Return [x, y] of the center of cell containing provided text 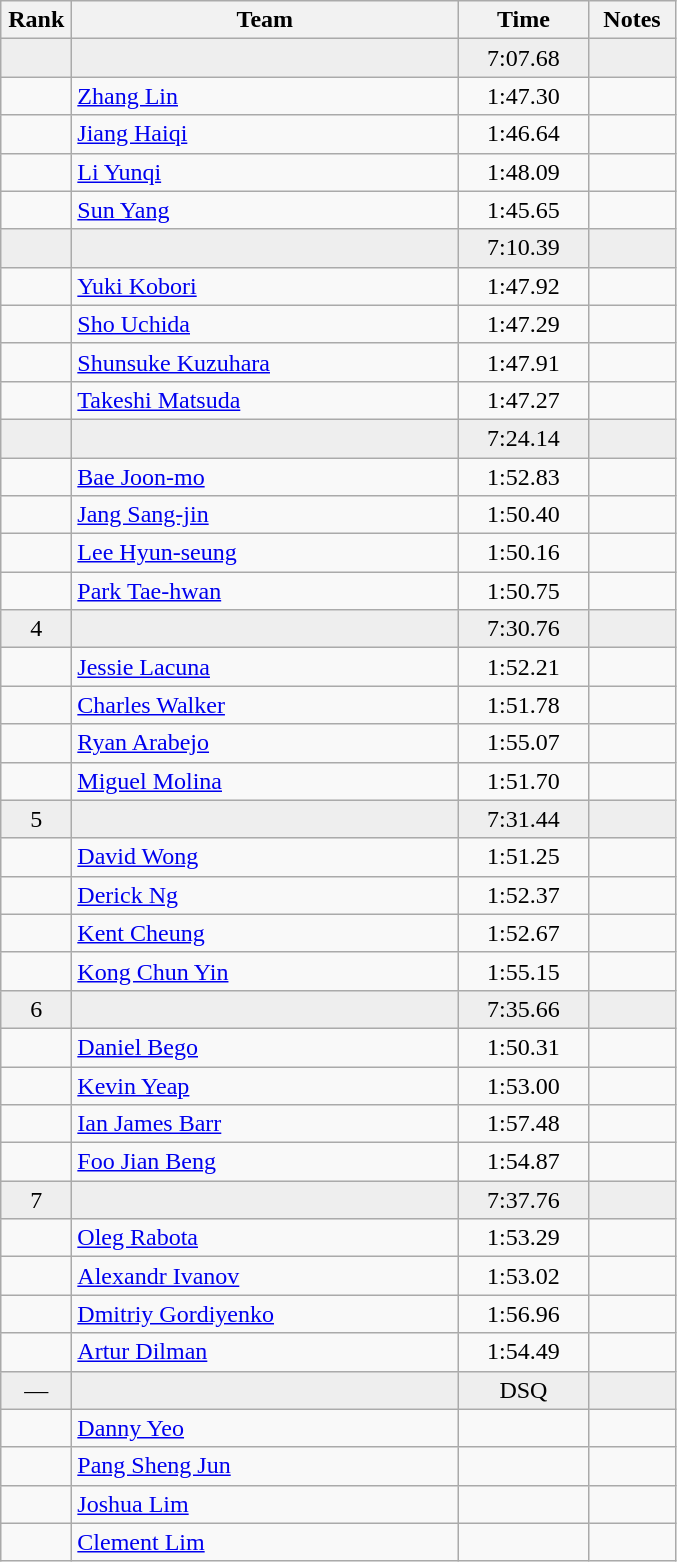
Kevin Yeap [265, 1085]
7:10.39 [524, 248]
1:52.83 [524, 477]
Li Yunqi [265, 172]
1:51.78 [524, 705]
1:55.15 [524, 971]
Danny Yeo [265, 1428]
1:51.70 [524, 781]
4 [36, 629]
1:53.00 [524, 1085]
1:50.75 [524, 591]
Jang Sang-jin [265, 515]
Notes [632, 20]
1:54.87 [524, 1162]
7:35.66 [524, 1009]
Foo Jian Beng [265, 1162]
1:52.67 [524, 933]
DSQ [524, 1390]
Time [524, 20]
1:47.91 [524, 362]
5 [36, 819]
Pang Sheng Jun [265, 1466]
1:50.40 [524, 515]
Shunsuke Kuzuhara [265, 362]
1:48.09 [524, 172]
Kent Cheung [265, 933]
Kong Chun Yin [265, 971]
Rank [36, 20]
7 [36, 1200]
Jessie Lacuna [265, 667]
7:37.76 [524, 1200]
Ryan Arabejo [265, 743]
Clement Lim [265, 1542]
— [36, 1390]
Oleg Rabota [265, 1238]
Sho Uchida [265, 324]
Takeshi Matsuda [265, 400]
1:47.29 [524, 324]
1:57.48 [524, 1124]
Derick Ng [265, 895]
1:53.29 [524, 1238]
1:46.64 [524, 134]
Park Tae-hwan [265, 591]
Sun Yang [265, 210]
7:31.44 [524, 819]
Artur Dilman [265, 1352]
Dmitriy Gordiyenko [265, 1314]
1:45.65 [524, 210]
1:56.96 [524, 1314]
1:52.37 [524, 895]
1:50.16 [524, 553]
Miguel Molina [265, 781]
David Wong [265, 857]
1:53.02 [524, 1276]
1:47.27 [524, 400]
1:47.30 [524, 96]
Daniel Bego [265, 1047]
Bae Joon-mo [265, 477]
1:54.49 [524, 1352]
7:07.68 [524, 58]
Jiang Haiqi [265, 134]
1:51.25 [524, 857]
6 [36, 1009]
Team [265, 20]
Lee Hyun-seung [265, 553]
1:47.92 [524, 286]
Joshua Lim [265, 1504]
Charles Walker [265, 705]
Yuki Kobori [265, 286]
7:30.76 [524, 629]
7:24.14 [524, 438]
1:55.07 [524, 743]
Alexandr Ivanov [265, 1276]
1:50.31 [524, 1047]
Ian James Barr [265, 1124]
Zhang Lin [265, 96]
1:52.21 [524, 667]
